Find where the given text appears and provide that cell's center as (X, Y) coordinate. 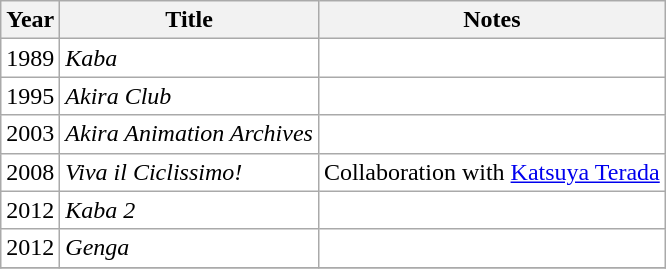
Kaba 2 (190, 210)
Title (190, 20)
Notes (492, 20)
1989 (30, 58)
Collaboration with Katsuya Terada (492, 172)
Akira Animation Archives (190, 134)
Viva il Ciclissimo! (190, 172)
Kaba (190, 58)
1995 (30, 96)
Year (30, 20)
Akira Club (190, 96)
2008 (30, 172)
2003 (30, 134)
Genga (190, 248)
